For the text-containing cell, return its midpoint in [X, Y] coordinate format. 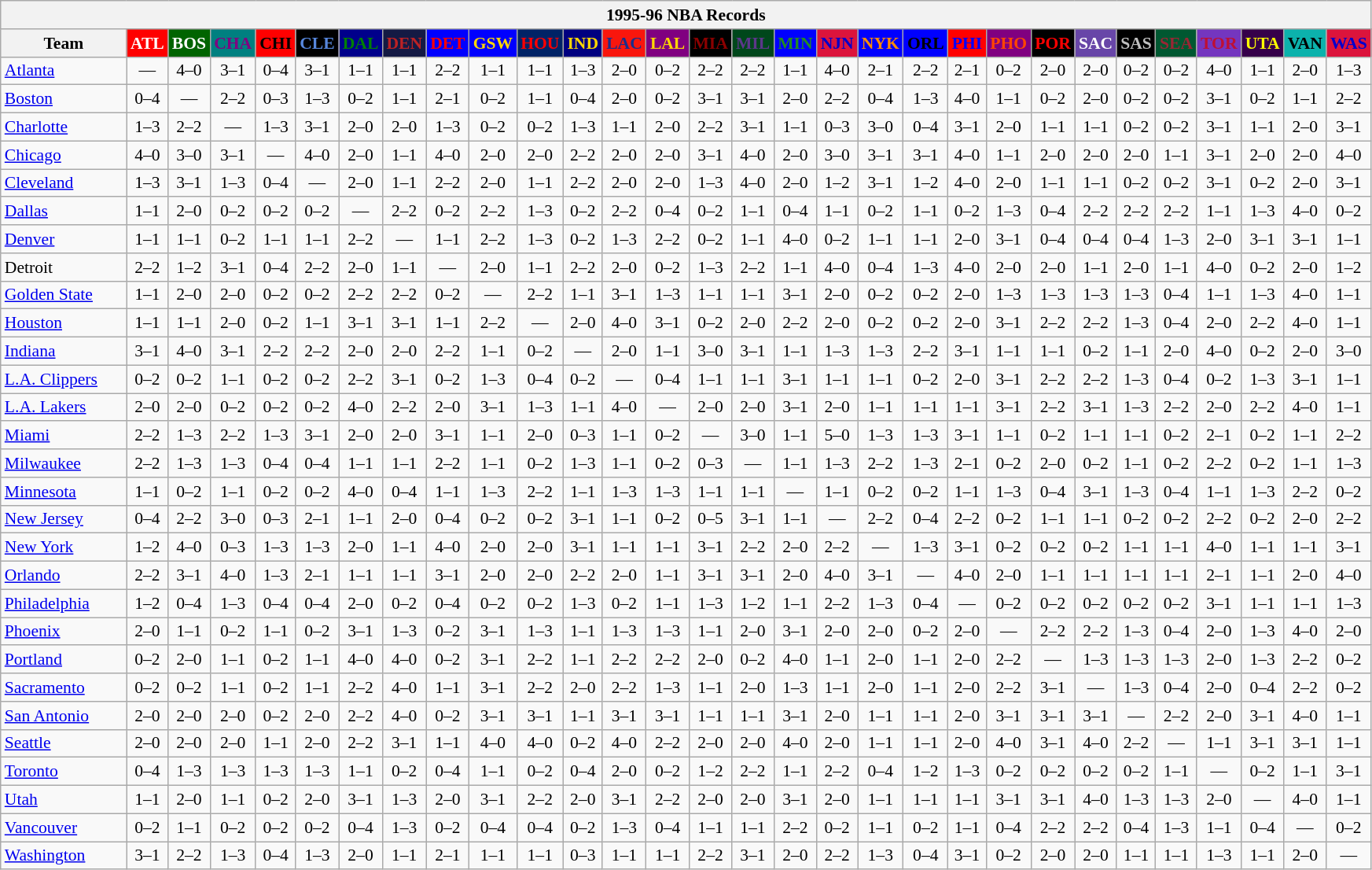
1995-96 NBA Records [686, 15]
Houston [64, 323]
CLE [318, 43]
Detroit [64, 267]
GSW [494, 43]
LAL [668, 43]
MIA [710, 43]
Utah [64, 800]
5–0 [837, 436]
Seattle [64, 743]
Denver [64, 239]
HOU [539, 43]
San Antonio [64, 716]
DEN [404, 43]
BOS [189, 43]
UTA [1263, 43]
SEA [1176, 43]
VAN [1305, 43]
Portland [64, 660]
Boston [64, 99]
CHI [275, 43]
ORL [926, 43]
Phoenix [64, 632]
Indiana [64, 352]
Vancouver [64, 828]
Team [64, 43]
MIN [795, 43]
Toronto [64, 772]
SAC [1096, 43]
NJN [837, 43]
Atlanta [64, 71]
DAL [361, 43]
MIL [753, 43]
NYK [881, 43]
Dallas [64, 212]
Milwaukee [64, 463]
CHA [233, 43]
L.A. Lakers [64, 407]
TOR [1219, 43]
0–5 [710, 519]
Charlotte [64, 127]
Cleveland [64, 183]
New Jersey [64, 519]
ATL [148, 43]
WAS [1349, 43]
LAC [624, 43]
Orlando [64, 576]
New York [64, 547]
PHO [1008, 43]
DET [448, 43]
Golden State [64, 295]
POR [1053, 43]
PHI [967, 43]
L.A. Clippers [64, 379]
Washington [64, 856]
SAS [1136, 43]
Minnesota [64, 492]
IND [583, 43]
Miami [64, 436]
Sacramento [64, 688]
Chicago [64, 155]
Philadelphia [64, 603]
